Detect which cell encompasses the target text, then output its (X, Y) center coordinate. 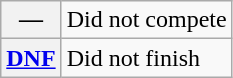
Did not finish (146, 58)
Did not compete (146, 20)
DNF (31, 58)
— (31, 20)
